Locate the cell with the specified text and output its [X, Y] center coordinate. 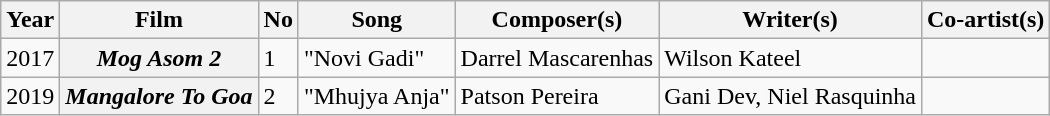
Darrel Mascarenhas [557, 58]
1 [278, 58]
Writer(s) [790, 20]
"Novi Gadi" [376, 58]
Song [376, 20]
Composer(s) [557, 20]
Patson Pereira [557, 96]
No [278, 20]
Mog Asom 2 [159, 58]
"Mhujya Anja" [376, 96]
Co-artist(s) [985, 20]
2017 [30, 58]
2 [278, 96]
Year [30, 20]
Mangalore To Goa [159, 96]
Film [159, 20]
Wilson Kateel [790, 58]
Gani Dev, Niel Rasquinha [790, 96]
2019 [30, 96]
